Identify which cell holds the provided text, then report its [x, y] central coordinate. 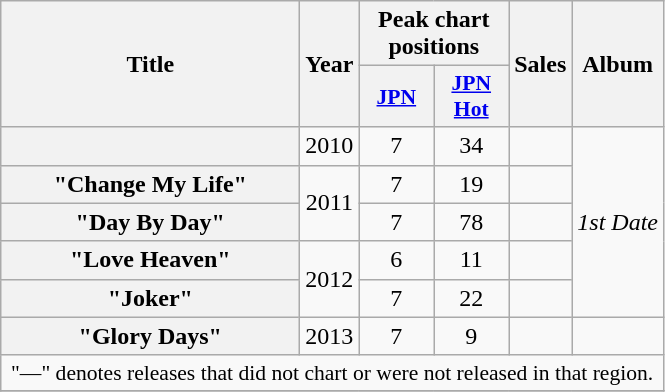
78 [472, 222]
2010 [330, 146]
"Day By Day" [150, 222]
Sales [540, 64]
"Love Heaven" [150, 260]
"—" denotes releases that did not chart or were not released in that region. [332, 373]
34 [472, 146]
11 [472, 260]
2013 [330, 336]
"Joker" [150, 298]
Title [150, 64]
JPNHot [472, 96]
Year [330, 64]
Peak chart positions [434, 34]
1st Date [618, 222]
Album [618, 64]
"Change My Life" [150, 184]
JPN [396, 96]
19 [472, 184]
2011 [330, 203]
9 [472, 336]
6 [396, 260]
"Glory Days" [150, 336]
22 [472, 298]
2012 [330, 279]
